Output the (x, y) coordinate of the center of the cell containing the given text.  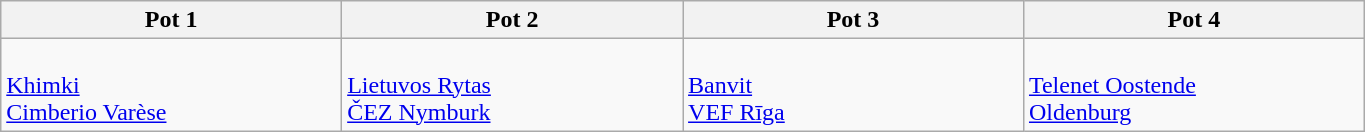
Telenet Oostende Oldenburg (1194, 85)
Pot 1 (172, 20)
Lietuvos Rytas ČEZ Nymburk (512, 85)
Pot 2 (512, 20)
Pot 3 (854, 20)
Pot 4 (1194, 20)
Banvit VEF Rīga (854, 85)
Khimki Cimberio Varèse (172, 85)
